Extract the [X, Y] coordinate from the center of the cell holding the provided text.  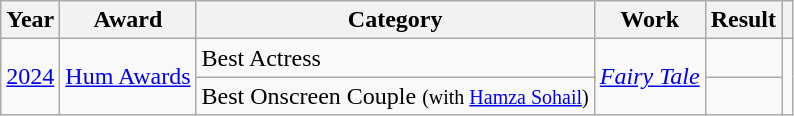
Award [128, 20]
Result [743, 20]
2024 [30, 77]
Category [395, 20]
Hum Awards [128, 77]
Best Onscreen Couple (with Hamza Sohail) [395, 96]
Work [650, 20]
Fairy Tale [650, 77]
Year [30, 20]
Best Actress [395, 58]
